Scan for the cell matching the given text and deliver its [X, Y] coordinate at center. 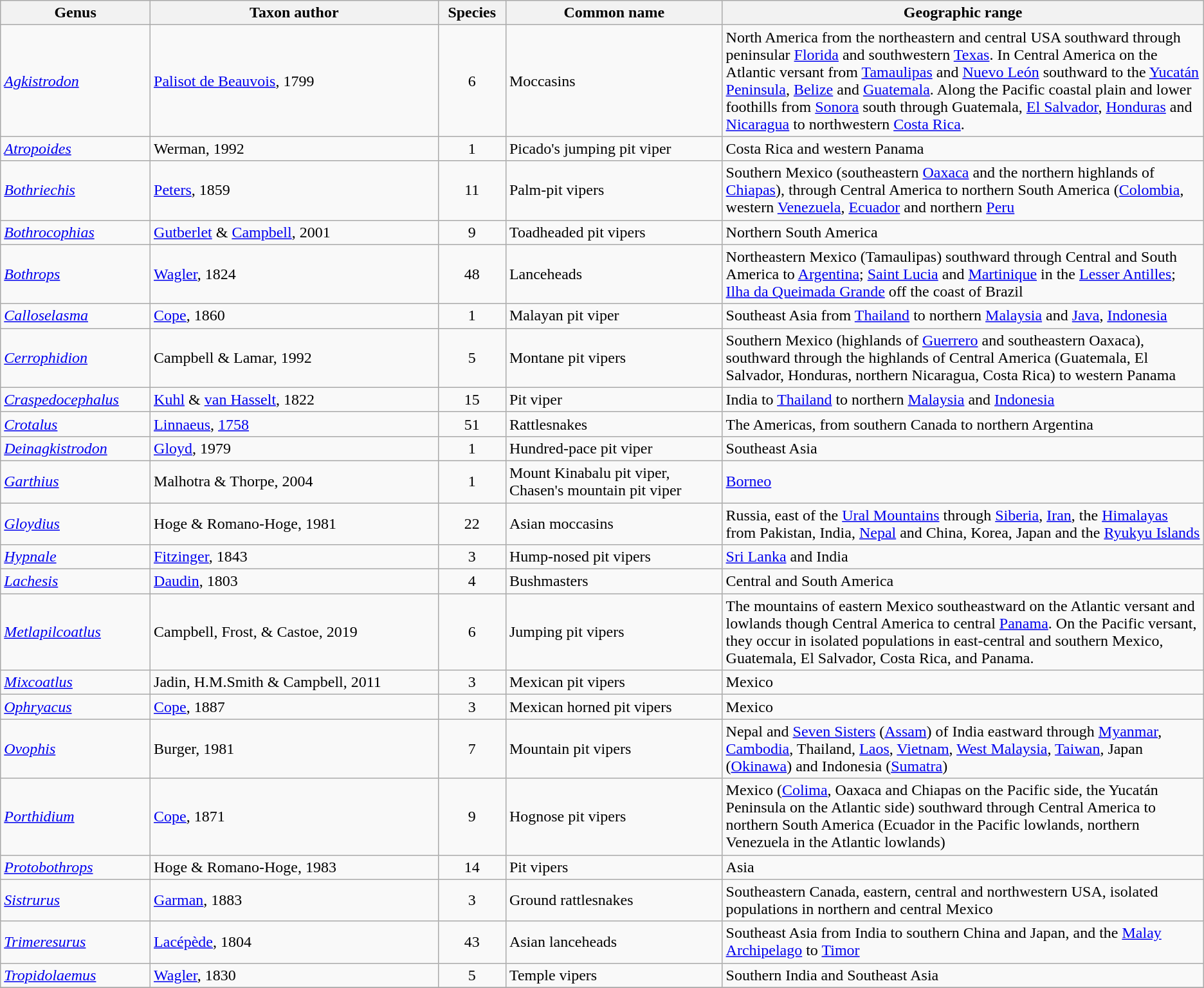
51 [472, 424]
Wagler, 1830 [295, 975]
Protobothrops [76, 867]
Cerrophidion [76, 358]
Cope, 1860 [295, 316]
Calloselasma [76, 316]
Agkistrodon [76, 81]
Russia, east of the Ural Mountains through Siberia, Iran, the Himalayas from Pakistan, India, Nepal and China, Korea, Japan and the Ryukyu Islands [963, 524]
4 [472, 581]
Deinagkistrodon [76, 448]
22 [472, 524]
Asia [963, 867]
Ground rattlesnakes [614, 901]
Ovophis [76, 749]
Malhotra & Thorpe, 2004 [295, 481]
The Americas, from southern Canada to northern Argentina [963, 424]
Hump-nosed pit vipers [614, 557]
Garman, 1883 [295, 901]
Costa Rica and western Panama [963, 149]
43 [472, 942]
Montane pit vipers [614, 358]
Ophryacus [76, 707]
7 [472, 749]
Lacépède, 1804 [295, 942]
Peters, 1859 [295, 190]
Jumping pit vipers [614, 632]
Mexican horned pit vipers [614, 707]
Sistrurus [76, 901]
Palm-pit vipers [614, 190]
Hypnale [76, 557]
Central and South America [963, 581]
Geographic range [963, 13]
Species [472, 13]
Southern India and Southeast Asia [963, 975]
Jadin, H.M.Smith & Campbell, 2011 [295, 682]
Asian lanceheads [614, 942]
Bushmasters [614, 581]
Hoge & Romano-Hoge, 1983 [295, 867]
15 [472, 399]
Bothrocophias [76, 232]
Porthidium [76, 817]
Southeast Asia [963, 448]
Southeast Asia from Thailand to northern Malaysia and Java, Indonesia [963, 316]
Pit vipers [614, 867]
Campbell & Lamar, 1992 [295, 358]
Mixcoatlus [76, 682]
Gloydius [76, 524]
Bothrops [76, 274]
Mexican pit vipers [614, 682]
Lachesis [76, 581]
Temple vipers [614, 975]
Borneo [963, 481]
Bothriechis [76, 190]
Sri Lanka and India [963, 557]
Campbell, Frost, & Castoe, 2019 [295, 632]
Asian moccasins [614, 524]
Fitzinger, 1843 [295, 557]
Tropidolaemus [76, 975]
Hundred-pace pit viper [614, 448]
Werman, 1992 [295, 149]
Southeast Asia from India to southern China and Japan, and the Malay Archipelago to Timor [963, 942]
Gutberlet & Campbell, 2001 [295, 232]
Daudin, 1803 [295, 581]
Mount Kinabalu pit viper, Chasen's mountain pit viper [614, 481]
Mountain pit vipers [614, 749]
India to Thailand to northern Malaysia and Indonesia [963, 399]
14 [472, 867]
Cope, 1871 [295, 817]
Pit viper [614, 399]
Common name [614, 13]
Southeastern Canada, eastern, central and northwestern USA, isolated populations in northern and central Mexico [963, 901]
Moccasins [614, 81]
Garthius [76, 481]
Northern South America [963, 232]
Metlapilcoatlus [76, 632]
Crotalus [76, 424]
Gloyd, 1979 [295, 448]
Toadheaded pit vipers [614, 232]
48 [472, 274]
Kuhl & van Hasselt, 1822 [295, 399]
Hoge & Romano-Hoge, 1981 [295, 524]
Lanceheads [614, 274]
Hognose pit vipers [614, 817]
Malayan pit viper [614, 316]
11 [472, 190]
Atropoides [76, 149]
Cope, 1887 [295, 707]
Taxon author [295, 13]
Genus [76, 13]
Linnaeus, 1758 [295, 424]
Burger, 1981 [295, 749]
Palisot de Beauvois, 1799 [295, 81]
Craspedocephalus [76, 399]
Wagler, 1824 [295, 274]
Trimeresurus [76, 942]
Picado's jumping pit viper [614, 149]
Rattlesnakes [614, 424]
